Output the (X, Y) coordinate of the center of the cell containing the given text.  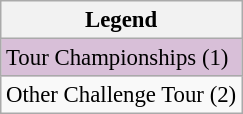
Other Challenge Tour (2) (122, 95)
Tour Championships (1) (122, 58)
Legend (122, 20)
